Return the (x, y) coordinate for the center point of the cell that contains the specified text.  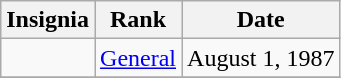
Date (261, 20)
General (138, 58)
Rank (138, 20)
August 1, 1987 (261, 58)
Insignia (48, 20)
